Determine the [x, y] coordinate at the center of the cell enclosing the given text.  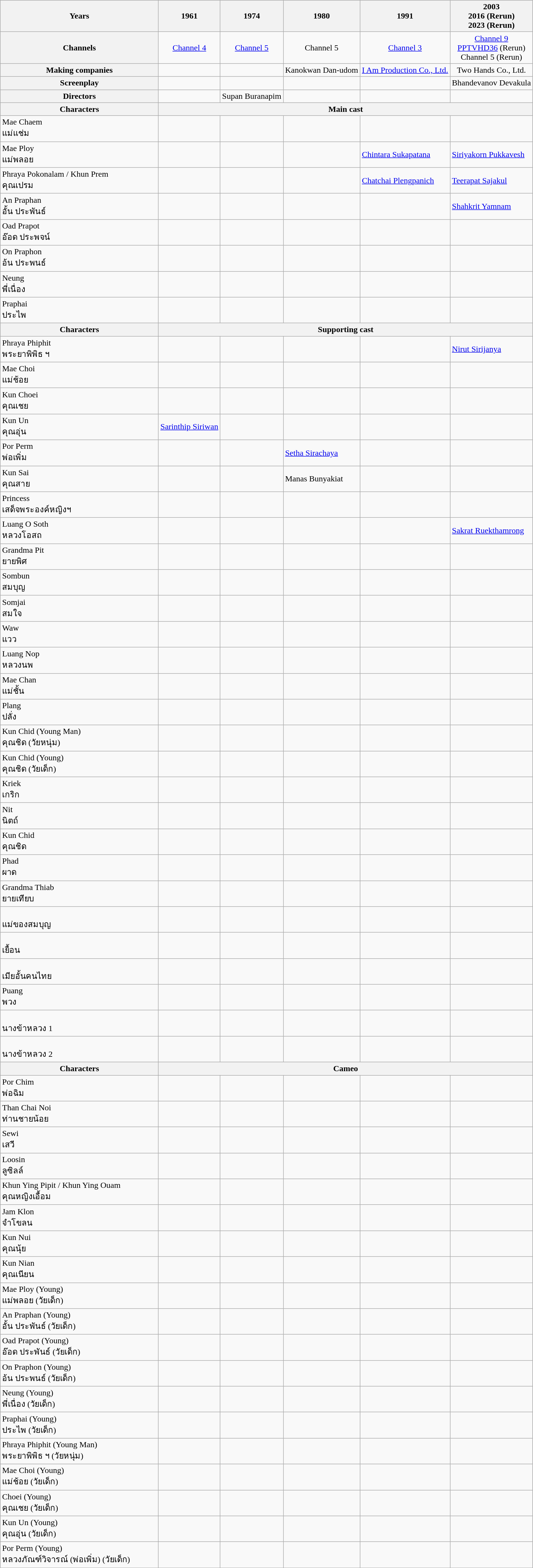
1974 [252, 16]
Mae Chan แม่ชั้น [80, 686]
Oad Prapot (Young) อ๊อด ประพันธ์ (วัยเด็ก) [80, 1347]
Two Hands Co., Ltd. [491, 70]
On Praphon (Young) อ้น ประพนธ์ (วัยเด็ก) [80, 1373]
Phad ผาด [80, 868]
Grandma Thiab ยายเทียบ [80, 893]
Choei (Young) คุณเชย (วัยเด็ก) [80, 1503]
นางข้าหลวง 1 [80, 1023]
Than Chai Noi ท่านชายน้อย [80, 1114]
นางข้าหลวง 2 [80, 1049]
Jam Klon จำโขลน [80, 1218]
Neung (Young) พี่เนื่อง (วัยเด็ก) [80, 1399]
Oad Prapot อ๊อด ประพจน์ [80, 232]
Por Perm (Young) หลวงภัณฑ์วิจารณ์ (พ่อเพิ่ม) (วัยเด็ก) [80, 1555]
Princess เสด็จพระองค์หญิงฯ [80, 505]
1961 [189, 16]
Puang พวง [80, 997]
An Praphan (Young) อั้น ประพันธ์ (วัยเด็ก) [80, 1322]
Chintara Sukapatana [405, 155]
Phraya Phiphit (Young Man) พระยาพิพิธ ฯ (วัยหนุ่ม) [80, 1451]
Directors [80, 96]
Mae Ploy แม่พลอย [80, 155]
Waw แวว [80, 634]
Neung พี่เนื่อง [80, 284]
Manas Bunyakiat [322, 479]
Years [80, 16]
Phraya Pokonalam / Khun Prem คุณเปรม [80, 180]
Channel 4 [189, 48]
Kun Sai คุณสาย [80, 479]
Loosin ลูซิลล์ [80, 1166]
เยื้อน [80, 946]
Mae Choi แม่ช้อย [80, 375]
Luang Nop หลวงนพ [80, 660]
Making companies [80, 70]
Kun Chid (Young) คุณชิด (วัยเด็ก) [80, 764]
2003 2016 (Rerun) 2023 (Rerun) [491, 16]
Screenplay [80, 83]
1980 [322, 16]
Nit นิตถ์ [80, 816]
Cameo [346, 1068]
On Praphon อ้น ประพนธ์ [80, 258]
Channel 3 [405, 48]
Mae Choi (Young) แม่ช้อย (วัยเด็ก) [80, 1477]
Luang O Soth หลวงโอสถ [80, 531]
Por Perm พ่อเพิ่ม [80, 453]
Kun Nian คุณเนียน [80, 1269]
Channels [80, 48]
Sombun สมบุญ [80, 583]
1991 [405, 16]
Mae Ploy (Young) แม่พลอย (วัยเด็ก) [80, 1296]
Kun Un (Young) คุณอุ่น (วัยเด็ก) [80, 1529]
Kun Chid (Young Man) คุณชิด (วัยหนุ่ม) [80, 738]
Sarinthip Siriwan [189, 427]
Phraya Phiphit พระยาพิพิธ ฯ [80, 349]
Praphai (Young) ประไพ (วัยเด็ก) [80, 1425]
Plang ปลั่ง [80, 712]
Por Chim พ่อฉิม [80, 1088]
Setha Sirachaya [322, 453]
An Praphan อั้น ประพันธ์ [80, 207]
Shahkrit Yamnam [491, 207]
Sakrat Ruekthamrong [491, 531]
Kun Chid คุณชิด [80, 842]
Supan Buranapim [252, 96]
Chatchai Plengpanich [405, 180]
Kanokwan Dan-udom [322, 70]
Channel 9 PPTVHD36 (Rerun) Channel 5 (Rerun) [491, 48]
Somjai สมใจ [80, 608]
Supporting cast [346, 330]
Khun Ying Pipit / Khun Ying Ouam คุณหญิงเอื้อม [80, 1192]
Kun Choei คุณเชย [80, 401]
I Am Production Co., Ltd. [405, 70]
แม่ของสมบุญ [80, 920]
Grandma Pit ยายพิศ [80, 557]
Main cast [346, 109]
Kun Un คุณอุ่น [80, 427]
เมียอั้นคนไทย [80, 971]
Bhandevanov Devakula [491, 83]
Siriyakorn Pukkavesh [491, 155]
Mae Chaem แม่แช่ม [80, 129]
Nirut Sirijanya [491, 349]
Praphai ประไพ [80, 310]
Teerapat Sajakul [491, 180]
Kriek เกริก [80, 790]
Sewi เสวี [80, 1140]
Kun Nui คุณนุ้ย [80, 1244]
